Extract the [X, Y] coordinate from the center of the cell holding the provided text.  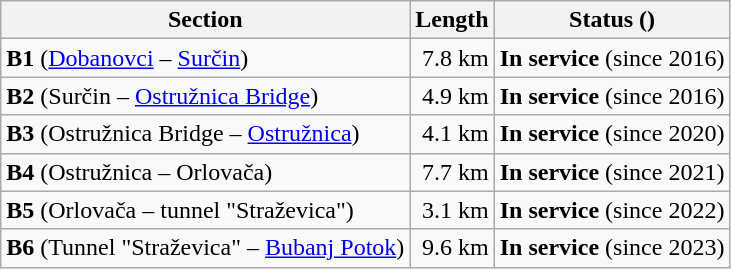
B2 (Surčin – Ostružnica Bridge) [206, 96]
In service (since 2021) [612, 172]
4.9 km [452, 96]
B1 (Dobanovci – Surčin) [206, 58]
In service (since 2023) [612, 248]
4.1 km [452, 134]
Status () [612, 20]
In service (since 2020) [612, 134]
Section [206, 20]
B5 (Orlovača – tunnel "Straževica") [206, 210]
7.7 km [452, 172]
3.1 km [452, 210]
Length [452, 20]
B3 (Ostružnica Bridge – Ostružnica) [206, 134]
B4 (Ostružnica – Orlovača) [206, 172]
B6 (Tunnel "Straževica" – Bubanj Potok) [206, 248]
7.8 km [452, 58]
9.6 km [452, 248]
In service (since 2022) [612, 210]
